Extract the [X, Y] coordinate from the center of the cell holding the provided text.  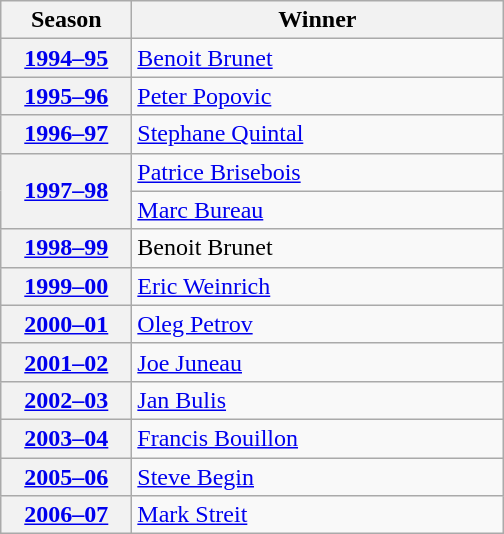
2006–07 [66, 515]
2005–06 [66, 477]
Francis Bouillon [318, 438]
Oleg Petrov [318, 324]
Season [66, 20]
2001–02 [66, 362]
Marc Bureau [318, 210]
1995–96 [66, 96]
1997–98 [66, 191]
2000–01 [66, 324]
Stephane Quintal [318, 134]
Steve Begin [318, 477]
1999–00 [66, 286]
2003–04 [66, 438]
Eric Weinrich [318, 286]
Patrice Brisebois [318, 172]
Jan Bulis [318, 400]
1996–97 [66, 134]
1994–95 [66, 58]
Joe Juneau [318, 362]
2002–03 [66, 400]
Winner [318, 20]
Peter Popovic [318, 96]
Mark Streit [318, 515]
1998–99 [66, 248]
